Output the [x, y] coordinate of the center of the cell containing the given text.  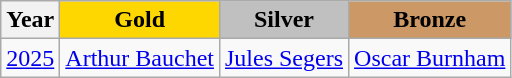
Oscar Burnham [430, 58]
Silver [284, 20]
2025 [30, 58]
Year [30, 20]
Arthur Bauchet [140, 58]
Jules Segers [284, 58]
Gold [140, 20]
Bronze [430, 20]
